For the text-containing cell, return its midpoint in (X, Y) coordinate format. 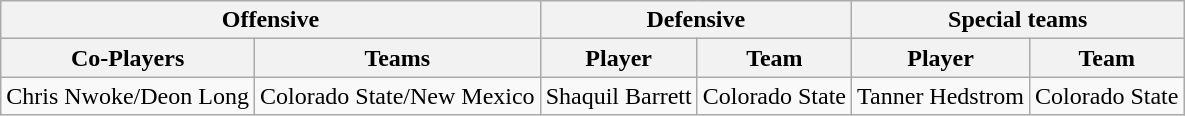
Tanner Hedstrom (941, 96)
Offensive (270, 20)
Co-Players (128, 58)
Special teams (1018, 20)
Defensive (696, 20)
Teams (397, 58)
Shaquil Barrett (618, 96)
Chris Nwoke/Deon Long (128, 96)
Colorado State/New Mexico (397, 96)
